Find where the given text appears and provide that cell's center as (X, Y) coordinate. 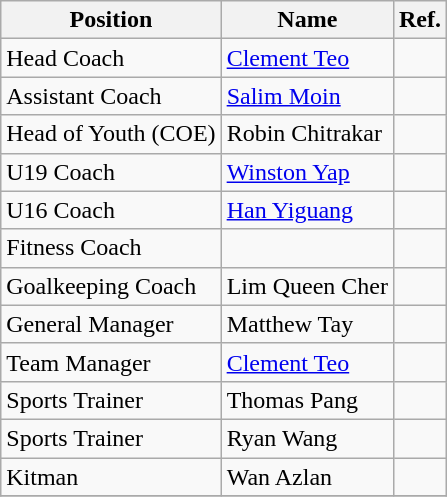
Han Yiguang (307, 210)
Kitman (111, 477)
Salim Moin (307, 96)
Team Manager (111, 362)
Matthew Tay (307, 324)
Assistant Coach (111, 96)
Position (111, 20)
Head of Youth (COE) (111, 134)
Robin Chitrakar (307, 134)
Ryan Wang (307, 438)
Ref. (420, 20)
Lim Queen Cher (307, 286)
Fitness Coach (111, 248)
General Manager (111, 324)
U19 Coach (111, 172)
U16 Coach (111, 210)
Winston Yap (307, 172)
Head Coach (111, 58)
Name (307, 20)
Thomas Pang (307, 400)
Wan Azlan (307, 477)
Goalkeeping Coach (111, 286)
